Capture the cell that displays the provided text and extract its [X, Y] central coordinate. 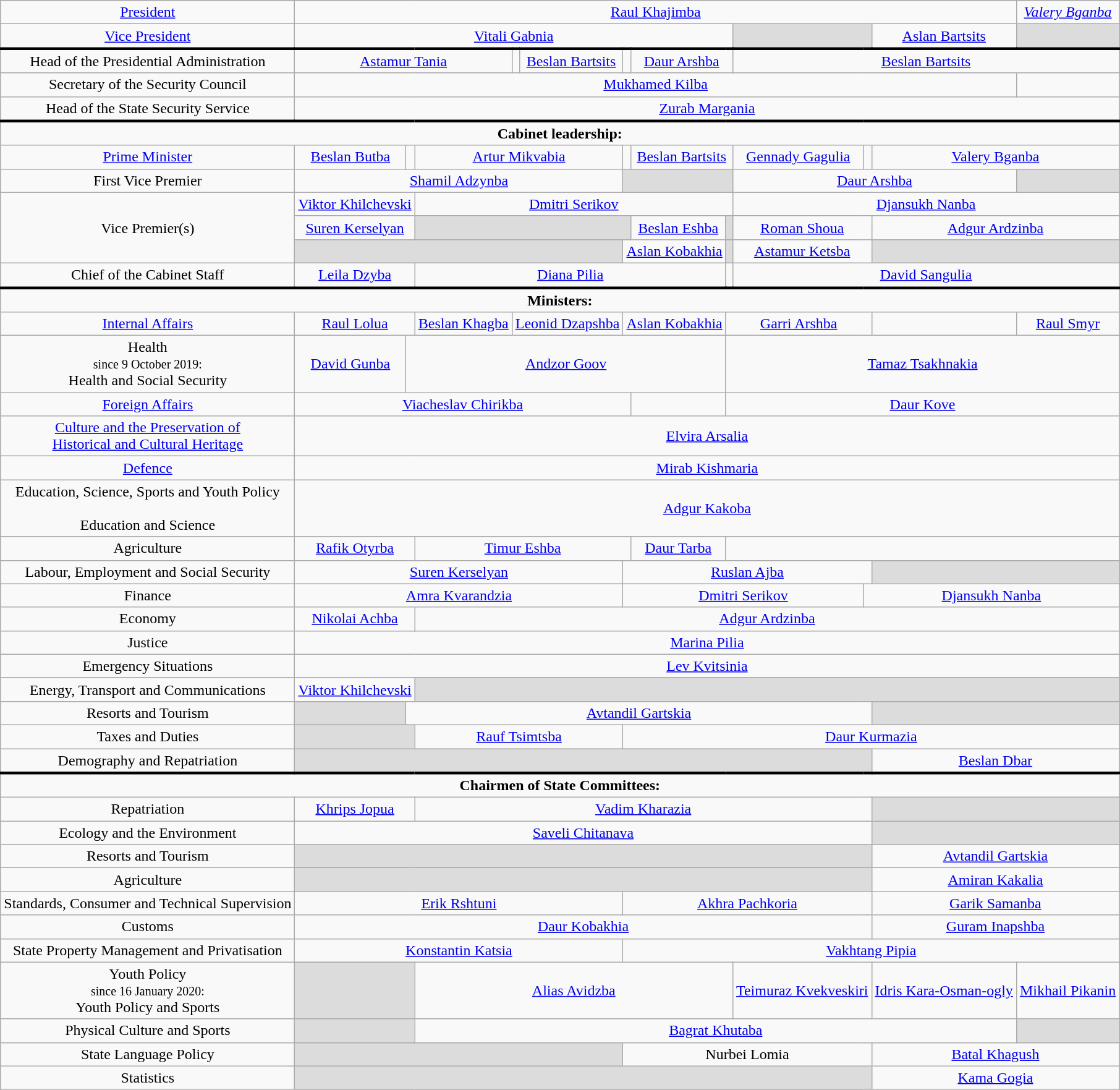
Beslan Dbar [995, 760]
Nurbei Lomia [747, 1054]
Ruslan Ajba [747, 572]
Internal Affairs [148, 324]
Vitali Gabnia [514, 36]
Garik Samanba [995, 903]
Konstantin Katsia [459, 950]
Andzor Goov [566, 364]
Batal Khagush [995, 1054]
Rauf Tsimtsba [519, 736]
Standards, Consumer and Technical Supervision [148, 903]
Timur Eshba [523, 548]
Viacheslav Chirikba [462, 404]
Taxes and Duties [148, 736]
Teimuraz Kvekveskiri [802, 990]
Kama Gogia [995, 1078]
Vadim Kharazia [643, 809]
State Property Management and Privatisation [148, 950]
Physical Culture and Sports [148, 1031]
Ecology and the Environment [148, 833]
Guram Inapshba [995, 927]
Demography and Repatriation [148, 760]
Zurab Margania [707, 109]
President [148, 12]
Aslan Bartsits [944, 36]
Repatriation [148, 809]
Daur Kove [922, 404]
Bagrat Khutaba [716, 1031]
Astamur Tania [403, 61]
Garri Arshba [799, 324]
Alias Avidzba [574, 990]
Defence [148, 468]
Justice [148, 642]
Healthsince 9 October 2019:Health and Social Security [148, 364]
Raul Khajimba [655, 12]
Daur Tarba [678, 548]
Chairmen of State Committees: [560, 785]
Energy, Transport and Communications [148, 689]
Head of the State Security Service [148, 109]
Beslan Butba [350, 157]
Khrips Jopua [355, 809]
Customs [148, 927]
Chief of the Cabinet Staff [148, 275]
Secretary of the Security Council [148, 85]
Ministers: [560, 300]
Youth Policysince 16 January 2020:Youth Policy and Sports [148, 990]
Finance [148, 595]
Prime Minister [148, 157]
Idris Kara-Osman-ogly [944, 990]
Amra Kvarandzia [459, 595]
Vice President [148, 36]
Elvira Arsalia [707, 436]
Amiran Kakalia [995, 880]
Raul Smyr [1067, 324]
Gennady Gagulia [798, 157]
Raul Lolua [355, 324]
Shamil Adzynba [459, 181]
Diana Pilia [570, 275]
Tamaz Tsakhnakia [922, 364]
David Sangulia [926, 275]
Lev Kvitsinia [707, 666]
Emergency Situations [148, 666]
Nikolai Achba [355, 619]
Beslan Eshba [678, 228]
Vice Premier(s) [148, 228]
Akhra Pachkoria [747, 903]
Artur Mikvabia [519, 157]
Marina Pilia [707, 642]
State Language Policy [148, 1054]
Head of the Presidential Administration [148, 61]
Culture and the Preservation of Historical and Cultural Heritage [148, 436]
Saveli Chitanava [583, 833]
Erik Rshtuni [459, 903]
Daur Kobakhia [583, 927]
Adgur Kakoba [707, 508]
Mirab Kishmaria [707, 468]
Roman Shoua [802, 228]
Education, Science, Sports and Youth PolicyEducation and Science [148, 508]
Statistics [148, 1078]
Mukhamed Kilba [655, 85]
Foreign Affairs [148, 404]
Economy [148, 619]
First Vice Premier [148, 181]
Labour, Employment and Social Security [148, 572]
David Gunba [350, 364]
Leila Dzyba [355, 275]
Astamur Ketsba [802, 251]
Beslan Khagba [464, 324]
Daur Kurmazia [872, 736]
Rafik Otyrba [355, 548]
Leonid Dzapshba [567, 324]
Cabinet leadership: [560, 134]
Vakhtang Pipia [872, 950]
Mikhail Pikanin [1067, 990]
